Provide the (x, y) coordinate of the cell's center where the given text is located.  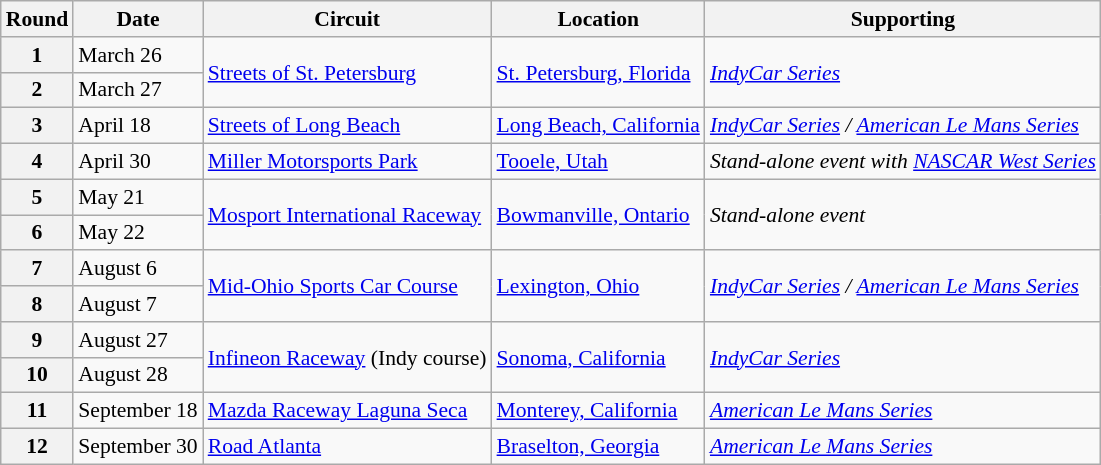
April 30 (138, 162)
Lexington, Ohio (598, 286)
Streets of Long Beach (348, 126)
Date (138, 19)
12 (38, 447)
Road Atlanta (348, 447)
Streets of St. Petersburg (348, 72)
May 22 (138, 233)
Braselton, Georgia (598, 447)
Infineon Raceway (Indy course) (348, 358)
Monterey, California (598, 411)
March 26 (138, 55)
1 (38, 55)
Bowmanville, Ontario (598, 214)
3 (38, 126)
September 30 (138, 447)
August 27 (138, 340)
7 (38, 269)
St. Petersburg, Florida (598, 72)
Stand-alone event (903, 214)
Miller Motorsports Park (348, 162)
August 6 (138, 269)
4 (38, 162)
Mid-Ohio Sports Car Course (348, 286)
10 (38, 375)
Round (38, 19)
6 (38, 233)
Mosport International Raceway (348, 214)
Stand-alone event with NASCAR West Series (903, 162)
Sonoma, California (598, 358)
Circuit (348, 19)
August 28 (138, 375)
Supporting (903, 19)
September 18 (138, 411)
March 27 (138, 90)
8 (38, 304)
August 7 (138, 304)
Tooele, Utah (598, 162)
Location (598, 19)
Mazda Raceway Laguna Seca (348, 411)
5 (38, 197)
Long Beach, California (598, 126)
2 (38, 90)
April 18 (138, 126)
11 (38, 411)
9 (38, 340)
May 21 (138, 197)
